Scan for the cell matching the given text and deliver its (X, Y) coordinate at center. 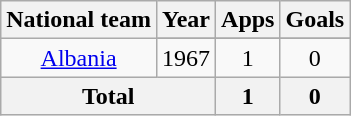
Year (186, 20)
Total (108, 96)
Albania (79, 58)
1967 (186, 58)
Goals (315, 20)
Apps (248, 20)
National team (79, 20)
